Determine the [x, y] coordinate at the center of the cell enclosing the given text.  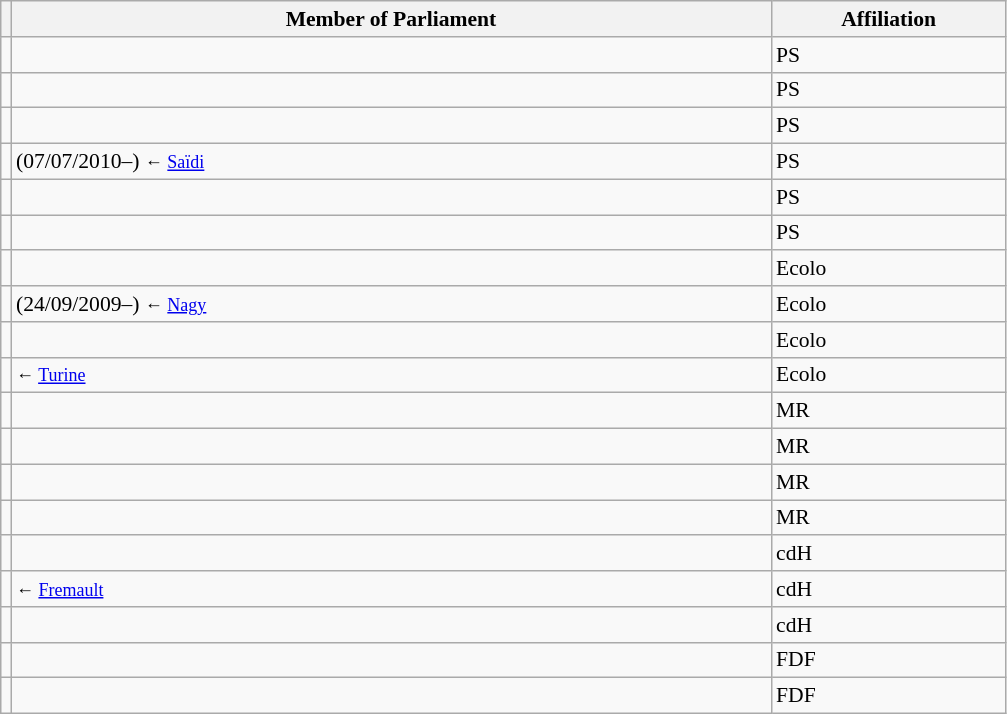
(07/07/2010–) ← Saïdi [391, 162]
Member of Parliament [391, 19]
(24/09/2009–) ← Nagy [391, 304]
← Fremault [391, 589]
← Turine [391, 375]
Affiliation [888, 19]
